Pinpoint the cell where the given text exists, returning its [x, y] midpoint coordinate. 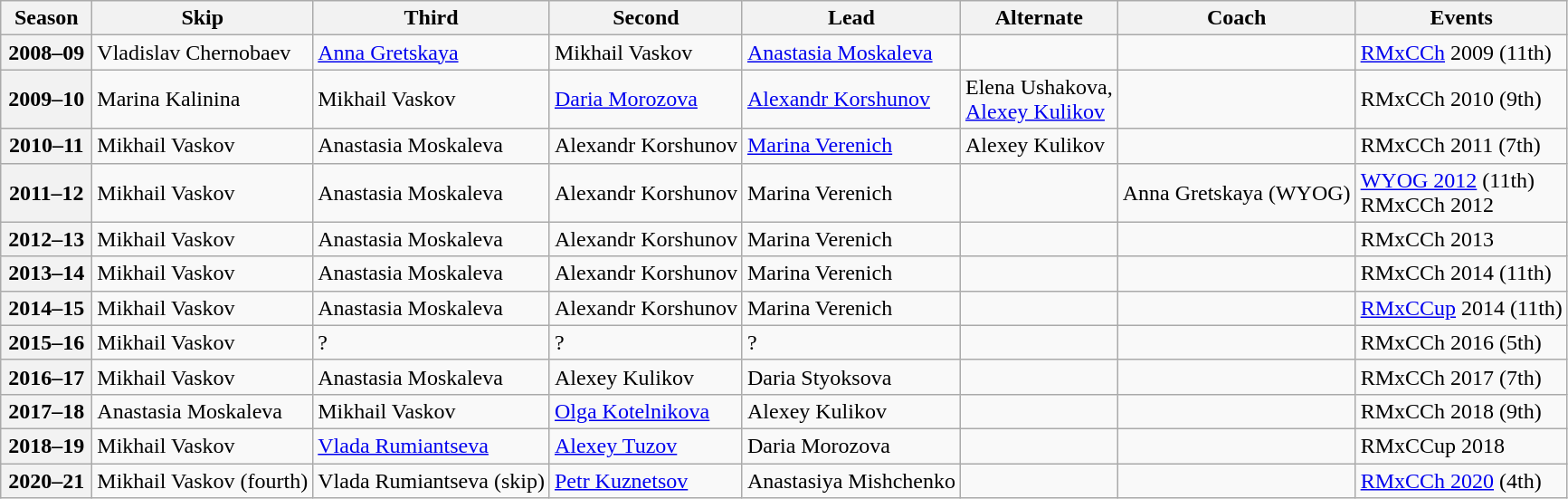
Olga Kotelnikova [646, 411]
Vlada Rumiantseva [432, 446]
RMxCCh 2017 (7th) [1461, 377]
RMxCCh 2010 (9th) [1461, 100]
Anna Gretskaya [432, 53]
Daria Styoksova [851, 377]
Anna Gretskaya (WYOG) [1236, 192]
2009–10 [47, 100]
Second [646, 18]
2015–16 [47, 342]
Vlada Rumiantseva (skip) [432, 481]
2018–19 [47, 446]
Lead [851, 18]
Third [432, 18]
Events [1461, 18]
Petr Kuznetsov [646, 481]
Coach [1236, 18]
RMxCCh 2014 (11th) [1461, 273]
2020–21 [47, 481]
RMxCCh 2016 (5th) [1461, 342]
2012–13 [47, 239]
Skip [203, 18]
2011–12 [47, 192]
Alternate [1039, 18]
RMxCCh 2009 (11th) [1461, 53]
Vladislav Chernobaev [203, 53]
WYOG 2012 (11th)RMxCCh 2012 [1461, 192]
Elena Ushakova,Alexey Kulikov [1039, 100]
Anastasiya Mishchenko [851, 481]
RMxCCh 2011 (7th) [1461, 146]
RMxCCh 2018 (9th) [1461, 411]
Marina Kalinina [203, 100]
Mikhail Vaskov (fourth) [203, 481]
RMxCCup 2018 [1461, 446]
2008–09 [47, 53]
RMxCCh 2020 (4th) [1461, 481]
RMxCCup 2014 (11th) [1461, 308]
Season [47, 18]
Alexey Tuzov [646, 446]
RMxCCh 2013 [1461, 239]
2010–11 [47, 146]
2013–14 [47, 273]
2014–15 [47, 308]
2017–18 [47, 411]
2016–17 [47, 377]
